Identify which cell holds the provided text, then report its (x, y) central coordinate. 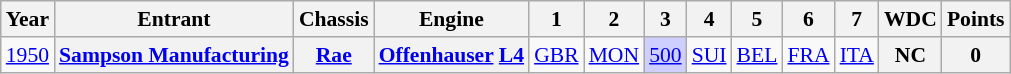
GBR (556, 55)
0 (976, 55)
ITA (857, 55)
SUI (710, 55)
7 (857, 19)
2 (614, 19)
500 (666, 55)
6 (808, 19)
MON (614, 55)
Sampson Manufacturing (174, 55)
FRA (808, 55)
Chassis (334, 19)
Entrant (174, 19)
NC (910, 55)
1950 (28, 55)
Rae (334, 55)
5 (758, 19)
3 (666, 19)
4 (710, 19)
Offenhauser L4 (452, 55)
BEL (758, 55)
Year (28, 19)
WDC (910, 19)
Points (976, 19)
Engine (452, 19)
1 (556, 19)
